Return (x, y) of the center of cell containing provided text 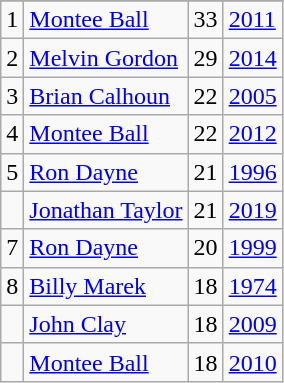
33 (206, 20)
2009 (252, 324)
Melvin Gordon (106, 58)
1996 (252, 172)
1974 (252, 286)
Jonathan Taylor (106, 210)
1999 (252, 248)
1 (12, 20)
4 (12, 134)
2012 (252, 134)
8 (12, 286)
5 (12, 172)
Billy Marek (106, 286)
20 (206, 248)
2019 (252, 210)
Brian Calhoun (106, 96)
2005 (252, 96)
2011 (252, 20)
3 (12, 96)
29 (206, 58)
2014 (252, 58)
2010 (252, 362)
2 (12, 58)
John Clay (106, 324)
7 (12, 248)
